Detect which cell encompasses the target text, then output its [x, y] center coordinate. 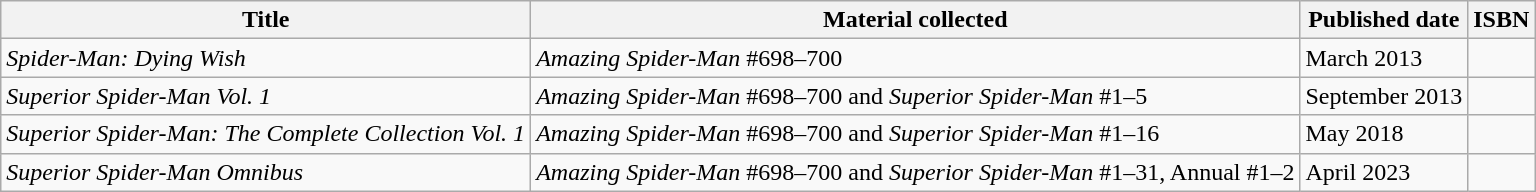
Amazing Spider-Man #698–700 and Superior Spider-Man #1–31, Annual #1–2 [916, 172]
Material collected [916, 20]
Amazing Spider-Man #698–700 and Superior Spider-Man #1–5 [916, 96]
April 2023 [1384, 172]
Superior Spider-Man: The Complete Collection Vol. 1 [266, 134]
Amazing Spider-Man #698–700 [916, 58]
May 2018 [1384, 134]
March 2013 [1384, 58]
ISBN [1502, 20]
Spider-Man: Dying Wish [266, 58]
Superior Spider-Man Vol. 1 [266, 96]
Superior Spider-Man Omnibus [266, 172]
September 2013 [1384, 96]
Title [266, 20]
Published date [1384, 20]
Amazing Spider-Man #698–700 and Superior Spider-Man #1–16 [916, 134]
